Search for the cell housing the specified text and yield its (x, y) center coordinate. 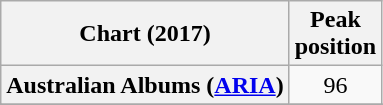
Chart (2017) (145, 34)
Australian Albums (ARIA) (145, 85)
Peak position (335, 34)
96 (335, 85)
